Detect which cell encompasses the target text, then output its (X, Y) center coordinate. 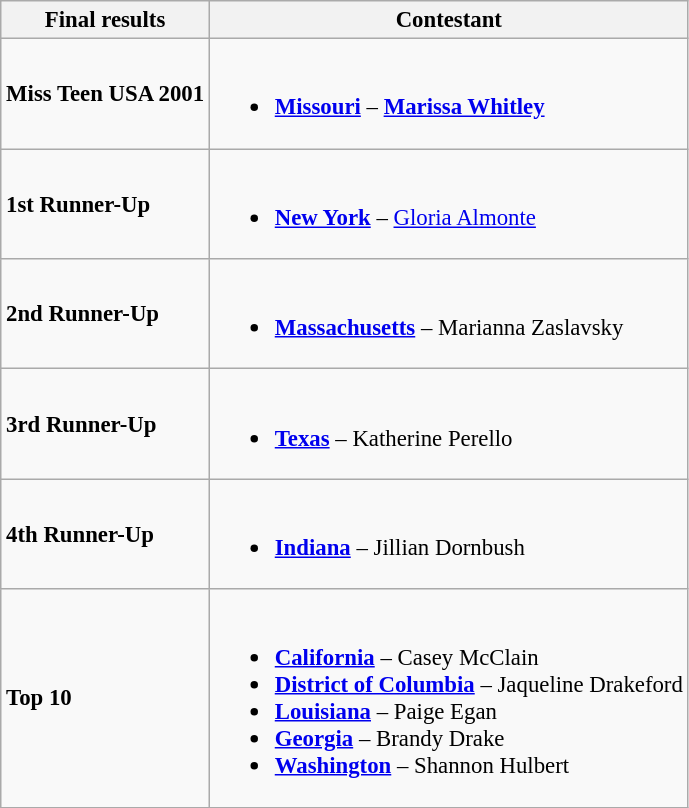
2nd Runner-Up (106, 314)
4th Runner-Up (106, 534)
Final results (106, 20)
Missouri – Marissa Whitley (448, 94)
1st Runner-Up (106, 204)
Texas – Katherine Perello (448, 424)
New York – Gloria Almonte (448, 204)
Miss Teen USA 2001 (106, 94)
Top 10 (106, 698)
California – Casey McClain District of Columbia – Jaqueline Drakeford Louisiana – Paige Egan Georgia – Brandy Drake Washington – Shannon Hulbert (448, 698)
Massachusetts – Marianna Zaslavsky (448, 314)
Indiana – Jillian Dornbush (448, 534)
3rd Runner-Up (106, 424)
Contestant (448, 20)
